Return [X, Y] of the center of cell containing provided text 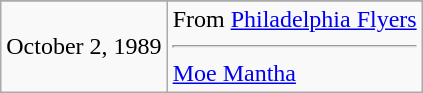
October 2, 1989 [84, 47]
From Philadelphia FlyersMoe Mantha [294, 47]
